Locate the cell with the specified text and output its [X, Y] center coordinate. 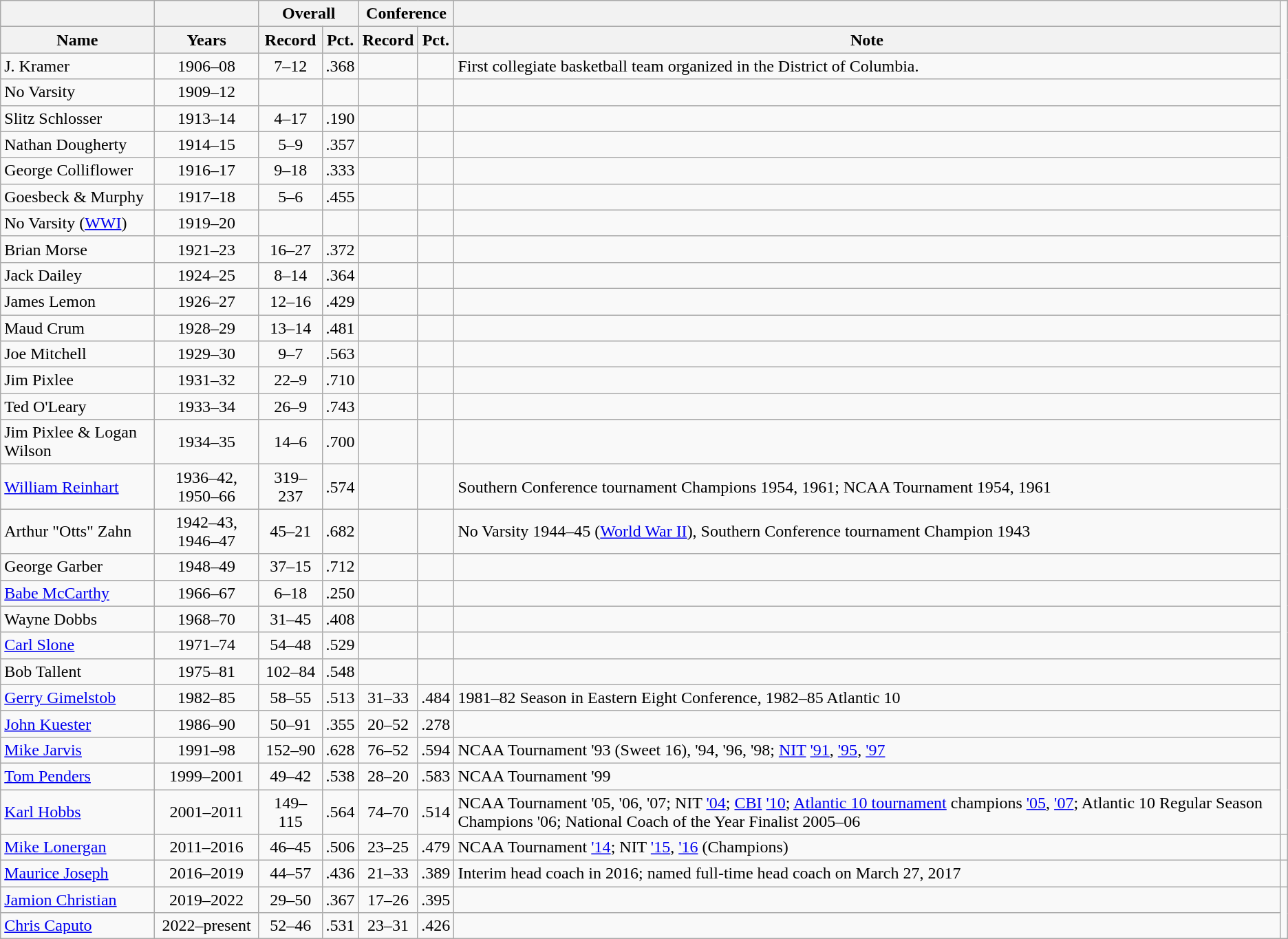
1931–32 [206, 380]
17–26 [388, 900]
.426 [436, 926]
76–52 [388, 750]
31–45 [290, 619]
NCAA Tournament '14; NIT '15, '16 (Champions) [867, 848]
.484 [436, 698]
149–115 [290, 812]
2019–2022 [206, 900]
.372 [340, 249]
23–25 [388, 848]
22–9 [290, 380]
.700 [340, 442]
Maud Crum [77, 328]
31–33 [388, 698]
5–6 [290, 197]
.278 [436, 724]
1928–29 [206, 328]
20–52 [388, 724]
Jim Pixlee & Logan Wilson [77, 442]
No Varsity 1944–45 (World War II), Southern Conference tournament Champion 1943 [867, 531]
.628 [340, 750]
1924–25 [206, 275]
William Reinhart [77, 487]
1909–12 [206, 92]
Jim Pixlee [77, 380]
Nathan Dougherty [77, 144]
.481 [340, 328]
13–14 [290, 328]
.250 [340, 593]
7–12 [290, 66]
.395 [436, 900]
1966–67 [206, 593]
Bob Tallent [77, 671]
.564 [340, 812]
46–45 [290, 848]
319–237 [290, 487]
1919–20 [206, 223]
.531 [340, 926]
50–91 [290, 724]
Note [867, 40]
1913–14 [206, 118]
.429 [340, 301]
Jack Dailey [77, 275]
1906–08 [206, 66]
2022–present [206, 926]
.408 [340, 619]
6–18 [290, 593]
Overall [308, 14]
1933–34 [206, 407]
44–57 [290, 874]
Conference [406, 14]
29–50 [290, 900]
.357 [340, 144]
.364 [340, 275]
14–6 [290, 442]
Maurice Joseph [77, 874]
Wayne Dobbs [77, 619]
152–90 [290, 750]
.594 [436, 750]
Joe Mitchell [77, 354]
26–9 [290, 407]
1942–43, 1946–47 [206, 531]
Mike Lonergan [77, 848]
1999–2001 [206, 776]
1921–23 [206, 249]
Brian Morse [77, 249]
.506 [340, 848]
1916–17 [206, 171]
Karl Hobbs [77, 812]
Name [77, 40]
2016–2019 [206, 874]
Goesbeck & Murphy [77, 197]
.682 [340, 531]
.529 [340, 645]
Arthur "Otts" Zahn [77, 531]
1981–82 Season in Eastern Eight Conference, 1982–85 Atlantic 10 [867, 698]
49–42 [290, 776]
2011–2016 [206, 848]
.455 [340, 197]
2001–2011 [206, 812]
1929–30 [206, 354]
.538 [340, 776]
102–84 [290, 671]
1971–74 [206, 645]
1934–35 [206, 442]
Carl Slone [77, 645]
.743 [340, 407]
J. Kramer [77, 66]
21–33 [388, 874]
Tom Penders [77, 776]
9–7 [290, 354]
74–70 [388, 812]
23–31 [388, 926]
.583 [436, 776]
1991–98 [206, 750]
.436 [340, 874]
1982–85 [206, 698]
1926–27 [206, 301]
James Lemon [77, 301]
1914–15 [206, 144]
.367 [340, 900]
First collegiate basketball team organized in the District of Columbia. [867, 66]
16–27 [290, 249]
.333 [340, 171]
1948–49 [206, 567]
28–20 [388, 776]
1917–18 [206, 197]
John Kuester [77, 724]
.389 [436, 874]
Jamion Christian [77, 900]
12–16 [290, 301]
1968–70 [206, 619]
Interim head coach in 2016; named full-time head coach on March 27, 2017 [867, 874]
.190 [340, 118]
1975–81 [206, 671]
58–55 [290, 698]
Babe McCarthy [77, 593]
.355 [340, 724]
.368 [340, 66]
.479 [436, 848]
.548 [340, 671]
.513 [340, 698]
5–9 [290, 144]
1986–90 [206, 724]
37–15 [290, 567]
Southern Conference tournament Champions 1954, 1961; NCAA Tournament 1954, 1961 [867, 487]
52–46 [290, 926]
.710 [340, 380]
1936–42, 1950–66 [206, 487]
45–21 [290, 531]
Ted O'Leary [77, 407]
George Colliflower [77, 171]
.574 [340, 487]
George Garber [77, 567]
Mike Jarvis [77, 750]
.563 [340, 354]
No Varsity [77, 92]
54–48 [290, 645]
Gerry Gimelstob [77, 698]
8–14 [290, 275]
.712 [340, 567]
4–17 [290, 118]
Years [206, 40]
Slitz Schlosser [77, 118]
9–18 [290, 171]
NCAA Tournament '99 [867, 776]
Chris Caputo [77, 926]
No Varsity (WWI) [77, 223]
.514 [436, 812]
NCAA Tournament '93 (Sweet 16), '94, '96, '98; NIT '91, '95, '97 [867, 750]
